Detect which cell encompasses the target text, then output its [X, Y] center coordinate. 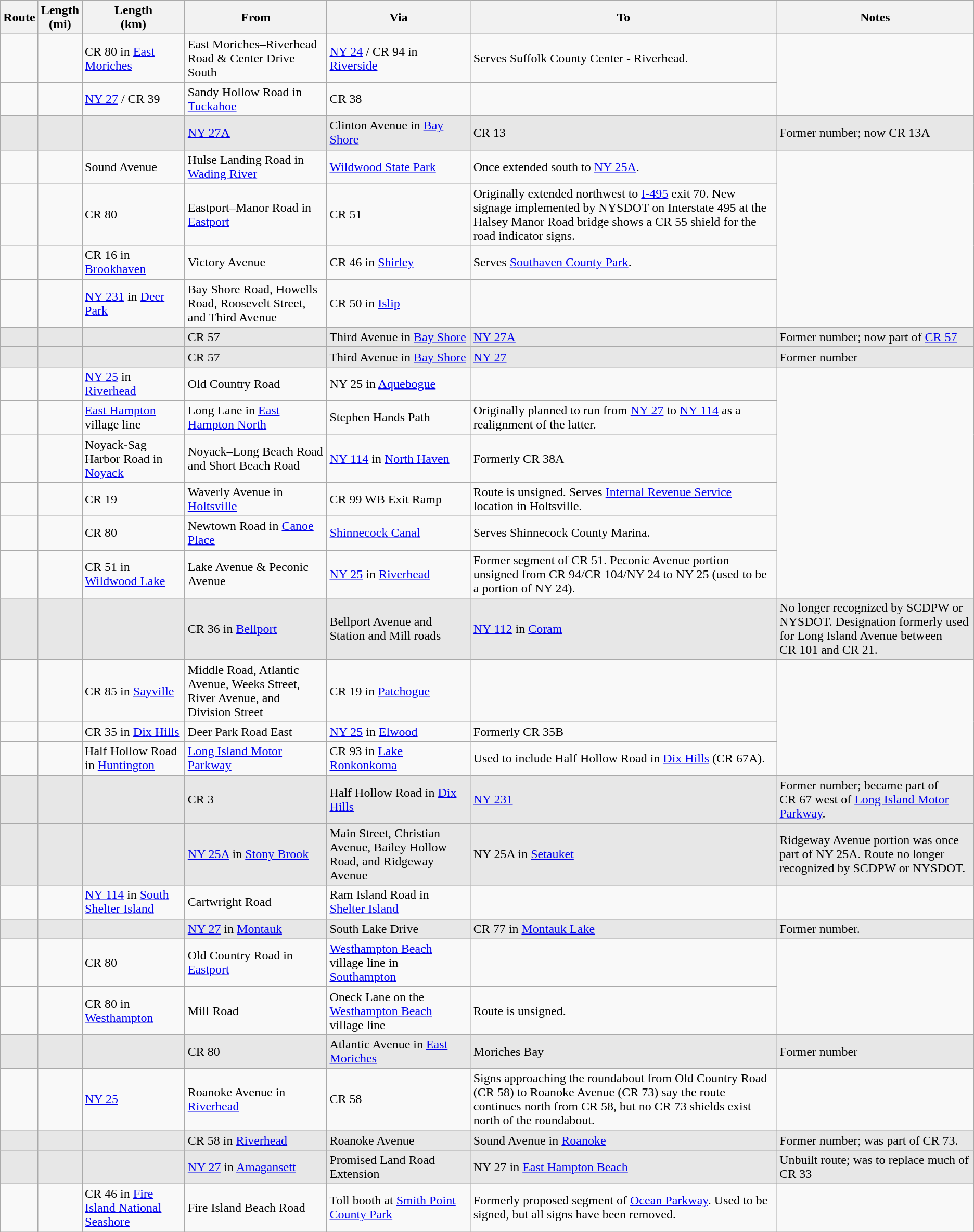
Formerly CR 38A [623, 459]
Long Lane in East Hampton North [256, 417]
Cartwright Road [256, 902]
NY 27 in East Hampton Beach [623, 1167]
Route [19, 18]
Bay Shore Road, Howells Road, Roosevelt Street, and Third Avenue [256, 303]
NY 25A in Setauket [623, 854]
East Hampton village line [134, 417]
Sound Avenue [134, 166]
NY 27 in Amagansett [256, 1167]
Former number; now part of CR 57 [875, 337]
Deer Park Road East [256, 732]
Serves Southaven County Park. [623, 262]
NY 25 [134, 1099]
Atlantic Avenue in East Moriches [399, 1052]
CR 85 in Sayville [134, 691]
NY 114 in North Haven [399, 459]
Clinton Avenue in Bay Shore [399, 133]
CR 58 in Riverhead [256, 1140]
Noyack-Sag Harbor Road in Noyack [134, 459]
Newtown Road in Canoe Place [256, 534]
Former number; became part of CR 67 west of Long Island Motor Parkway. [875, 799]
Unbuilt route; was to replace much of CR 33 [875, 1167]
Bellport Avenue and Station and Mill roads [399, 629]
CR 46 in Shirley [399, 262]
To [623, 18]
CR 80 in East Moriches [134, 58]
Wildwood State Park [399, 166]
South Lake Drive [399, 929]
Old Country Road [256, 384]
Half Hollow Road in Dix Hills [399, 799]
NY 27 in Montauk [256, 929]
Former segment of CR 51. Peconic Avenue portion unsigned from CR 94/CR 104/NY 24 to NY 25 (used to be a portion of NY 24). [623, 574]
Eastport–Manor Road in Eastport [256, 214]
Shinnecock Canal [399, 534]
Via [399, 18]
NY 24 / CR 94 in Riverside [399, 58]
Formerly CR 35B [623, 732]
Half Hollow Road in Huntington [134, 758]
CR 35 in Dix Hills [134, 732]
Victory Avenue [256, 262]
No longer recognized by SCDPW or NYSDOT. Designation formerly used for Long Island Avenue between CR 101 and CR 21. [875, 629]
CR 51 [399, 214]
Length(mi) [60, 18]
CR 16 in Brookhaven [134, 262]
Length(km) [134, 18]
NY 27 / CR 39 [134, 99]
Lake Avenue & Peconic Avenue [256, 574]
CR 38 [399, 99]
CR 36 in Bellport [256, 629]
Route is unsigned. Serves Internal Revenue Service location in Holtsville. [623, 499]
CR 58 [399, 1099]
Oneck Lane on the Westhampton Beach village line [399, 1010]
Old Country Road in Eastport [256, 963]
Main Street, Christian Avenue, Bailey Hollow Road, and Ridgeway Avenue [399, 854]
Hulse Landing Road in Wading River [256, 166]
Roanoke Avenue in Riverhead [256, 1099]
Waverly Avenue in Holtsville [256, 499]
Fire Island Beach Road [256, 1208]
CR 93 in Lake Ronkonkoma [399, 758]
East Moriches–Riverhead Road & Center Drive South [256, 58]
Stephen Hands Path [399, 417]
Promised Land Road Extension [399, 1167]
Notes [875, 18]
Formerly proposed segment of Ocean Parkway. Used to be signed, but all signs have been removed. [623, 1208]
Serves Suffolk County Center - Riverhead. [623, 58]
Used to include Half Hollow Road in Dix Hills (CR 67A). [623, 758]
Ridgeway Avenue portion was once part of NY 25A. Route no longer recognized by SCDPW or NYSDOT. [875, 854]
Long Island Motor Parkway [256, 758]
NY 231 [623, 799]
NY 25 in Aquebogue [399, 384]
NY 25A in Stony Brook [256, 854]
CR 46 in Fire Island National Seashore [134, 1208]
Former number. [875, 929]
CR 80 in Westhampton [134, 1010]
Middle Road, Atlantic Avenue, Weeks Street, River Avenue, and Division Street [256, 691]
Sound Avenue in Roanoke [623, 1140]
CR 51 in Wildwood Lake [134, 574]
CR 3 [256, 799]
Roanoke Avenue [399, 1140]
NY 25 in Elwood [399, 732]
Moriches Bay [623, 1052]
Originally planned to run from NY 27 to NY 114 as a realignment of the latter. [623, 417]
Former number; now CR 13A [875, 133]
Sandy Hollow Road in Tuckahoe [256, 99]
Toll booth at Smith Point County Park [399, 1208]
CR 50 in Islip [399, 303]
NY 231 in Deer Park [134, 303]
From [256, 18]
NY 112 in Coram [623, 629]
Route is unsigned. [623, 1010]
Once extended south to NY 25A. [623, 166]
Serves Shinnecock County Marina. [623, 534]
CR 99 WB Exit Ramp [399, 499]
NY 114 in South Shelter Island [134, 902]
Ram Island Road in Shelter Island [399, 902]
Noyack–Long Beach Road and Short Beach Road [256, 459]
Westhampton Beach village line in Southampton [399, 963]
CR 19 [134, 499]
CR 77 in Montauk Lake [623, 929]
CR 19 in Patchogue [399, 691]
NY 27 [623, 357]
Former number; was part of CR 73. [875, 1140]
Mill Road [256, 1010]
CR 13 [623, 133]
